Determine the (X, Y) coordinate at the center of the cell enclosing the given text.  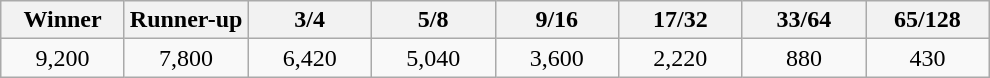
2,220 (681, 58)
9/16 (557, 20)
65/128 (928, 20)
7,800 (186, 58)
33/64 (804, 20)
Runner-up (186, 20)
Winner (63, 20)
880 (804, 58)
17/32 (681, 20)
9,200 (63, 58)
5,040 (433, 58)
5/8 (433, 20)
430 (928, 58)
3,600 (557, 58)
6,420 (310, 58)
3/4 (310, 20)
